Extract the (X, Y) coordinate from the center of the cell holding the provided text.  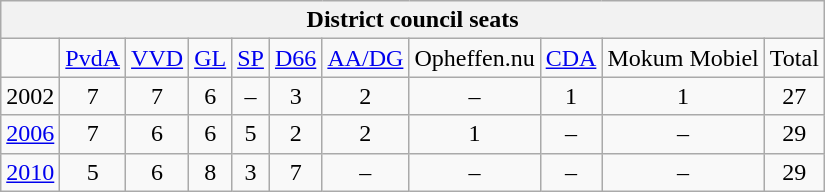
8 (210, 172)
Mokum Mobiel (683, 58)
PvdA (93, 58)
GL (210, 58)
CDA (571, 58)
District council seats (413, 20)
Total (794, 58)
VVD (158, 58)
2006 (30, 134)
AA/DG (366, 58)
27 (794, 96)
2002 (30, 96)
SP (251, 58)
Opheffen.nu (474, 58)
2010 (30, 172)
D66 (295, 58)
